Identify which cell holds the provided text, then report its (x, y) central coordinate. 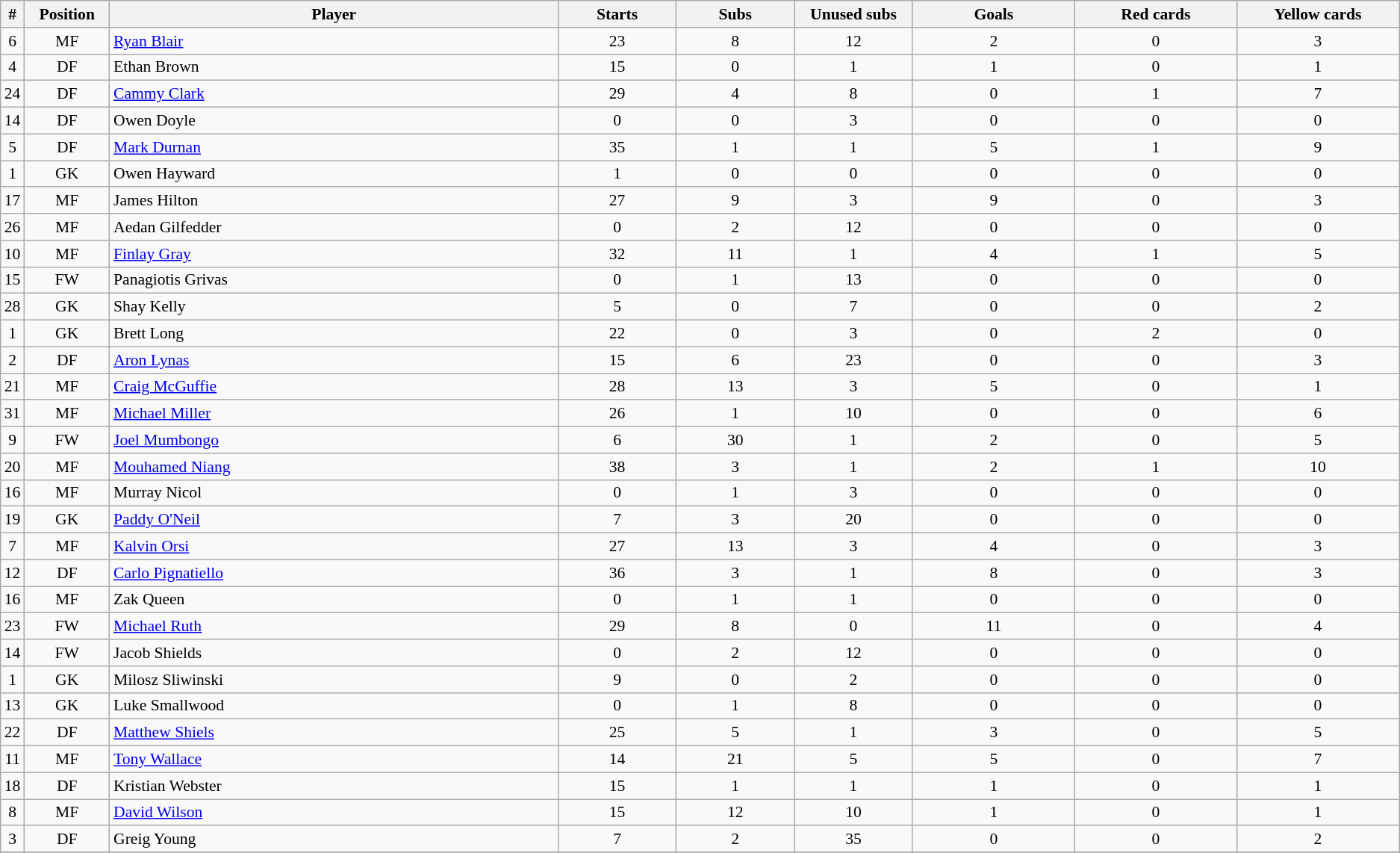
Finlay Gray (334, 254)
Luke Smallwood (334, 706)
Matthew Shiels (334, 733)
Position (67, 14)
Joel Mumbongo (334, 440)
Murray Nicol (334, 493)
Zak Queen (334, 600)
Subs (735, 14)
18 (13, 786)
Jacob Shields (334, 653)
Owen Hayward (334, 174)
Owen Doyle (334, 121)
Aedan Gilfedder (334, 227)
Yellow cards (1317, 14)
Unused subs (854, 14)
Kristian Webster (334, 786)
Greig Young (334, 840)
30 (735, 440)
Michael Miller (334, 414)
Player (334, 14)
Ethan Brown (334, 67)
Craig McGuffie (334, 387)
25 (617, 733)
31 (13, 414)
Mark Durnan (334, 147)
Kalvin Orsi (334, 547)
Brett Long (334, 334)
36 (617, 573)
Panagiotis Grivas (334, 280)
Aron Lynas (334, 360)
Ryan Blair (334, 41)
Paddy O'Neil (334, 520)
Milosz Sliwinski (334, 680)
# (13, 14)
38 (617, 467)
Mouhamed Niang (334, 467)
Carlo Pignatiello (334, 573)
Shay Kelly (334, 307)
Red cards (1156, 14)
32 (617, 254)
Cammy Clark (334, 94)
Starts (617, 14)
19 (13, 520)
Goals (993, 14)
17 (13, 201)
Michael Ruth (334, 627)
24 (13, 94)
Tony Wallace (334, 760)
James Hilton (334, 201)
David Wilson (334, 813)
